For the text-containing cell, return its midpoint in (X, Y) coordinate format. 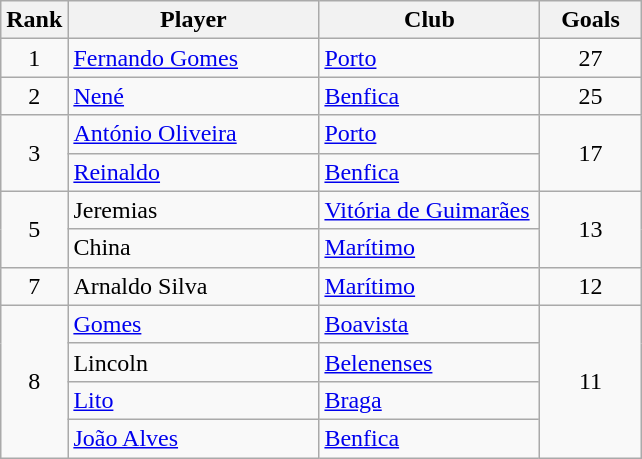
Boavista (430, 324)
13 (590, 229)
27 (590, 58)
Jeremias (194, 210)
Fernando Gomes (194, 58)
8 (34, 381)
Lincoln (194, 362)
Club (430, 20)
7 (34, 286)
Goals (590, 20)
Rank (34, 20)
João Alves (194, 438)
Reinaldo (194, 172)
Braga (430, 400)
Vitória de Guimarães (430, 210)
3 (34, 153)
1 (34, 58)
Arnaldo Silva (194, 286)
12 (590, 286)
17 (590, 153)
Gomes (194, 324)
Lito (194, 400)
China (194, 248)
25 (590, 96)
Player (194, 20)
Belenenses (430, 362)
Nené (194, 96)
11 (590, 381)
António Oliveira (194, 134)
5 (34, 229)
2 (34, 96)
